Scan for the cell matching the given text and deliver its [X, Y] coordinate at center. 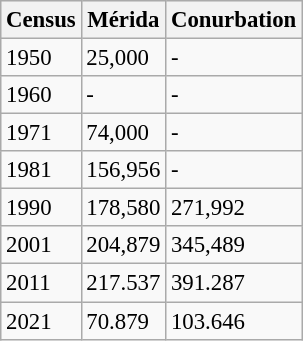
1960 [41, 95]
103.646 [234, 321]
70.879 [124, 321]
204,879 [124, 245]
1950 [41, 58]
345,489 [234, 245]
25,000 [124, 58]
2011 [41, 283]
2021 [41, 321]
1981 [41, 170]
391.287 [234, 283]
2001 [41, 245]
217.537 [124, 283]
156,956 [124, 170]
178,580 [124, 208]
1971 [41, 133]
74,000 [124, 133]
Mérida [124, 20]
Conurbation [234, 20]
1990 [41, 208]
271,992 [234, 208]
Census [41, 20]
